Detect which cell encompasses the target text, then output its (X, Y) center coordinate. 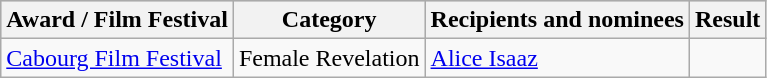
Result (727, 20)
Alice Isaaz (557, 58)
Cabourg Film Festival (118, 58)
Female Revelation (329, 58)
Award / Film Festival (118, 20)
Recipients and nominees (557, 20)
Category (329, 20)
